Find where the given text appears and provide that cell's center as [X, Y] coordinate. 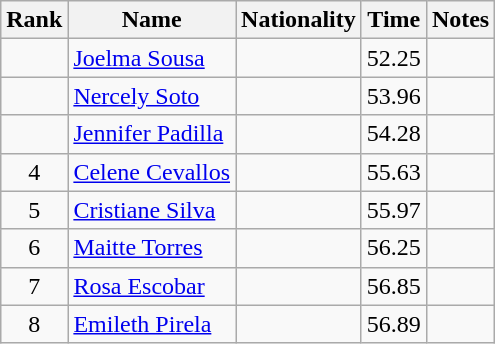
55.97 [394, 210]
Nercely Soto [152, 96]
Cristiane Silva [152, 210]
Name [152, 20]
56.85 [394, 286]
Notes [460, 20]
Emileth Pirela [152, 324]
Time [394, 20]
4 [34, 172]
Nationality [299, 20]
Jennifer Padilla [152, 134]
52.25 [394, 58]
7 [34, 286]
56.25 [394, 248]
56.89 [394, 324]
Rosa Escobar [152, 286]
Maitte Torres [152, 248]
5 [34, 210]
53.96 [394, 96]
6 [34, 248]
Rank [34, 20]
8 [34, 324]
Celene Cevallos [152, 172]
54.28 [394, 134]
Joelma Sousa [152, 58]
55.63 [394, 172]
